Output the (x, y) coordinate of the center of the cell containing the given text.  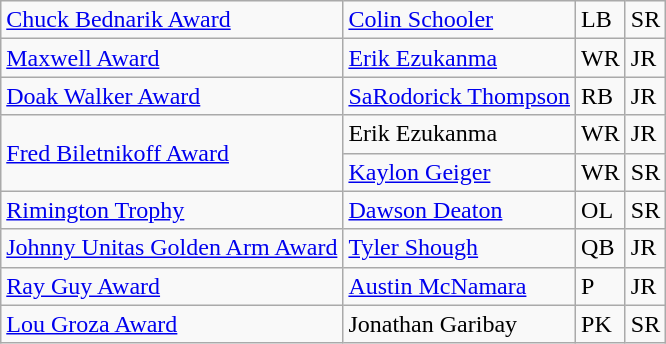
Lou Groza Award (172, 324)
LB (601, 20)
Chuck Bednarik Award (172, 20)
OL (601, 210)
QB (601, 248)
Doak Walker Award (172, 96)
SaRodorick Thompson (460, 96)
PK (601, 324)
Tyler Shough (460, 248)
Austin McNamara (460, 286)
Fred Biletnikoff Award (172, 153)
RB (601, 96)
Colin Schooler (460, 20)
Maxwell Award (172, 58)
Johnny Unitas Golden Arm Award (172, 248)
P (601, 286)
Kaylon Geiger (460, 172)
Jonathan Garibay (460, 324)
Dawson Deaton (460, 210)
Ray Guy Award (172, 286)
Rimington Trophy (172, 210)
